Output the [X, Y] coordinate of the center of the cell containing the given text.  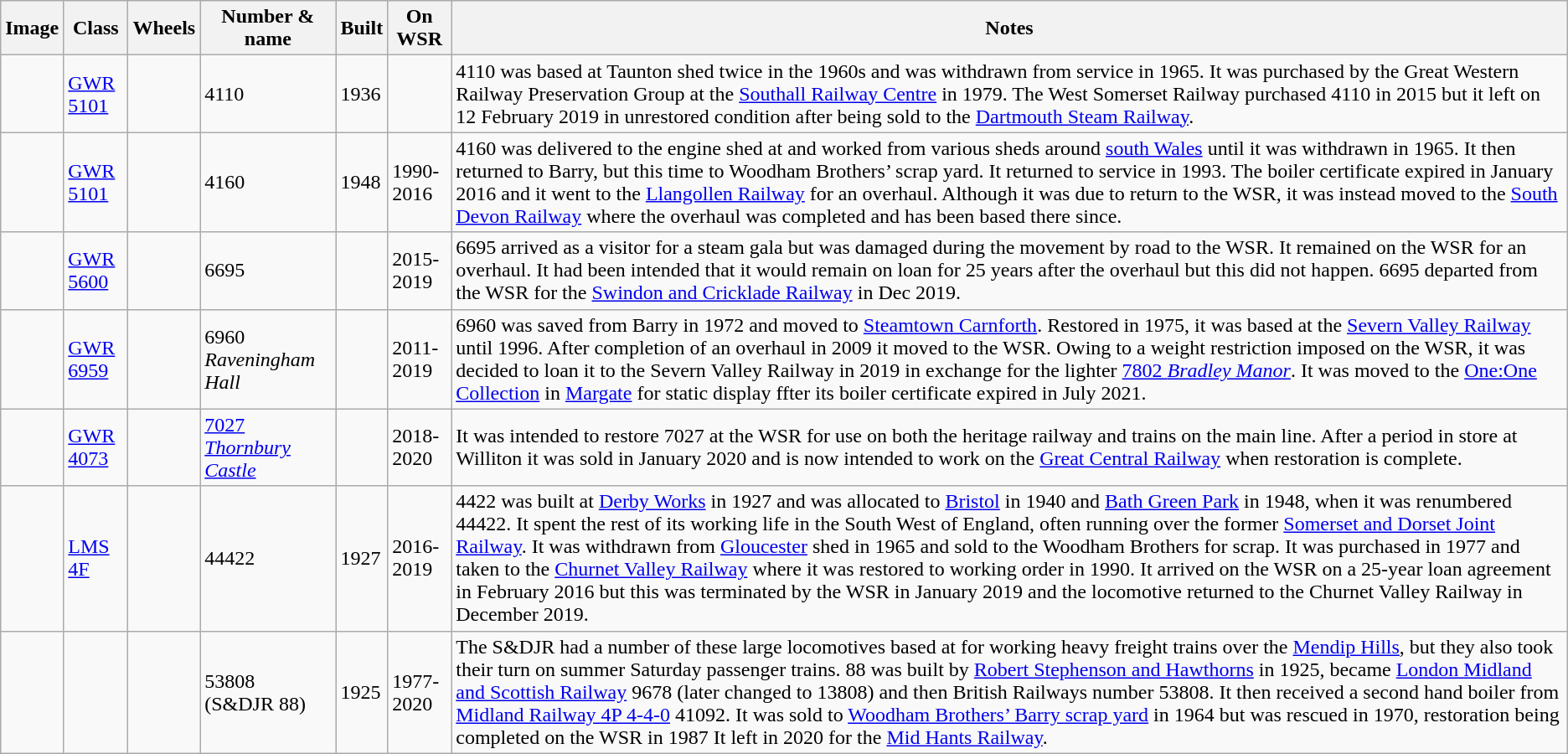
53808(S&DJR 88) [268, 692]
GWR 5600 [95, 271]
Image [32, 28]
2015-2019 [420, 271]
2018-2020 [420, 447]
Notes [1010, 28]
2016-2019 [420, 558]
44422 [268, 558]
4160 [268, 183]
2011-2019 [420, 359]
7027 Thornbury Castle [268, 447]
1977-2020 [420, 692]
Class [95, 28]
1925 [362, 692]
GWR 6959 [95, 359]
On WSR [420, 28]
1990-2016 [420, 183]
1927 [362, 558]
Number & name [268, 28]
GWR 4073 [95, 447]
Built [362, 28]
Wheels [164, 28]
6695 [268, 271]
4110 [268, 94]
1948 [362, 183]
6960 Raveningham Hall [268, 359]
1936 [362, 94]
LMS 4F [95, 558]
